Output the (x, y) coordinate of the center of the cell containing the given text.  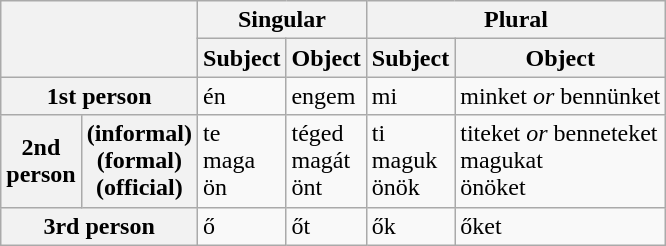
3rd person (100, 226)
Plural (516, 20)
Singular (282, 20)
1st person (100, 96)
én (242, 96)
téged magát önt (326, 161)
engem (326, 96)
2ndperson (41, 161)
te maga ön (242, 161)
őket (560, 226)
(informal) (formal) (official) (139, 161)
ők (410, 226)
őt (326, 226)
minket or bennünket (560, 96)
titeket or benneteket magukat önöket (560, 161)
mi (410, 96)
ti maguk önök (410, 161)
ő (242, 226)
